Search for the cell housing the specified text and yield its [X, Y] center coordinate. 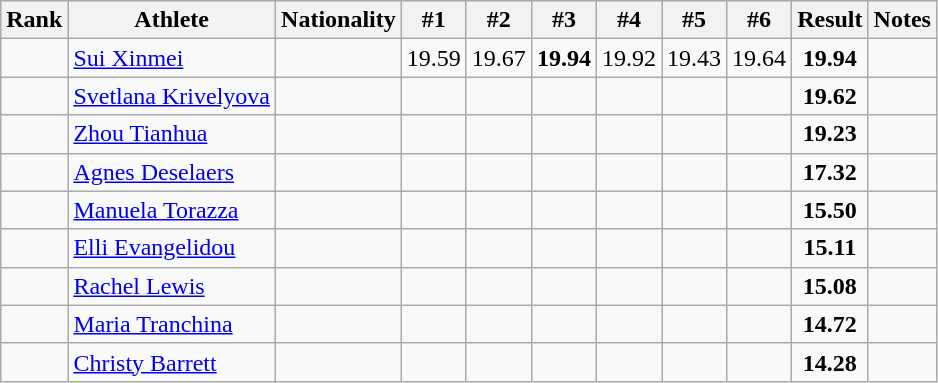
17.32 [830, 172]
19.59 [434, 58]
Elli Evangelidou [172, 248]
Zhou Tianhua [172, 134]
Athlete [172, 20]
15.08 [830, 286]
Maria Tranchina [172, 324]
19.62 [830, 96]
15.11 [830, 248]
Rank [34, 20]
#3 [564, 20]
Christy Barrett [172, 362]
Result [830, 20]
Sui Xinmei [172, 58]
#1 [434, 20]
15.50 [830, 210]
#5 [694, 20]
19.92 [628, 58]
14.72 [830, 324]
Agnes Deselaers [172, 172]
19.23 [830, 134]
19.43 [694, 58]
Manuela Torazza [172, 210]
Svetlana Krivelyova [172, 96]
#4 [628, 20]
#6 [760, 20]
19.64 [760, 58]
19.67 [498, 58]
Rachel Lewis [172, 286]
Nationality [339, 20]
Notes [902, 20]
14.28 [830, 362]
#2 [498, 20]
